Find where the given text appears and provide that cell's center as [x, y] coordinate. 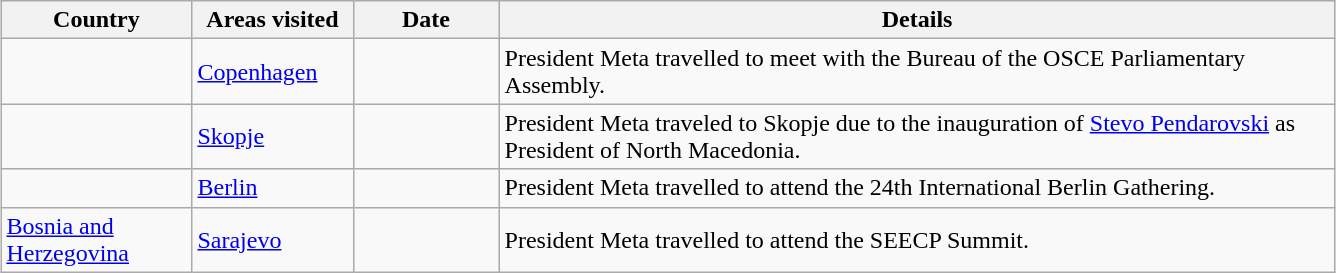
Details [917, 20]
President Meta travelled to attend the 24th International Berlin Gathering. [917, 188]
Copenhagen [272, 72]
Country [96, 20]
President Meta travelled to meet with the Bureau of the OSCE Parliamentary Assembly. [917, 72]
Skopje [272, 136]
President Meta traveled to Skopje due to the inauguration of Stevo Pendarovski as President of North Macedonia. [917, 136]
Date [426, 20]
President Meta travelled to attend the SEECP Summit. [917, 240]
Berlin [272, 188]
Bosnia and Herzegovina [96, 240]
Sarajevo [272, 240]
Areas visited [272, 20]
